From the cell containing the given text, extract its center point as [X, Y] coordinate. 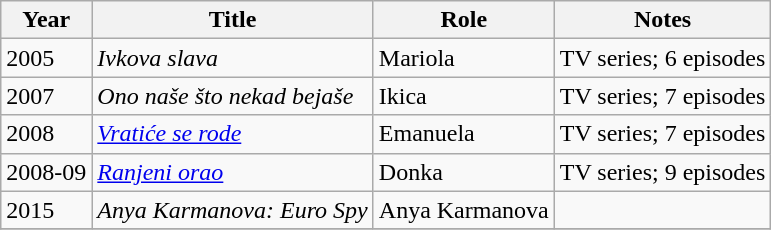
2008 [46, 134]
Year [46, 20]
Title [232, 20]
Role [464, 20]
TV series; 6 episodes [662, 58]
Donka [464, 172]
2007 [46, 96]
Anya Karmanova: Euro Spy [232, 210]
Ono naše što nekad bejaše [232, 96]
Vratiće se rode [232, 134]
2005 [46, 58]
2015 [46, 210]
Mariola [464, 58]
Ivkova slava [232, 58]
Ikica [464, 96]
TV series; 9 episodes [662, 172]
Ranjeni orao [232, 172]
Emanuela [464, 134]
Notes [662, 20]
Anya Karmanova [464, 210]
2008-09 [46, 172]
